Detect which cell encompasses the target text, then output its (X, Y) center coordinate. 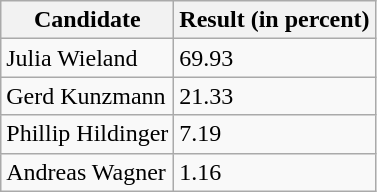
7.19 (274, 134)
Candidate (88, 20)
1.16 (274, 172)
Julia Wieland (88, 58)
Result (in percent) (274, 20)
69.93 (274, 58)
Phillip Hildinger (88, 134)
Gerd Kunzmann (88, 96)
Andreas Wagner (88, 172)
21.33 (274, 96)
